Provide the [x, y] coordinate of the cell's center where the given text is located.  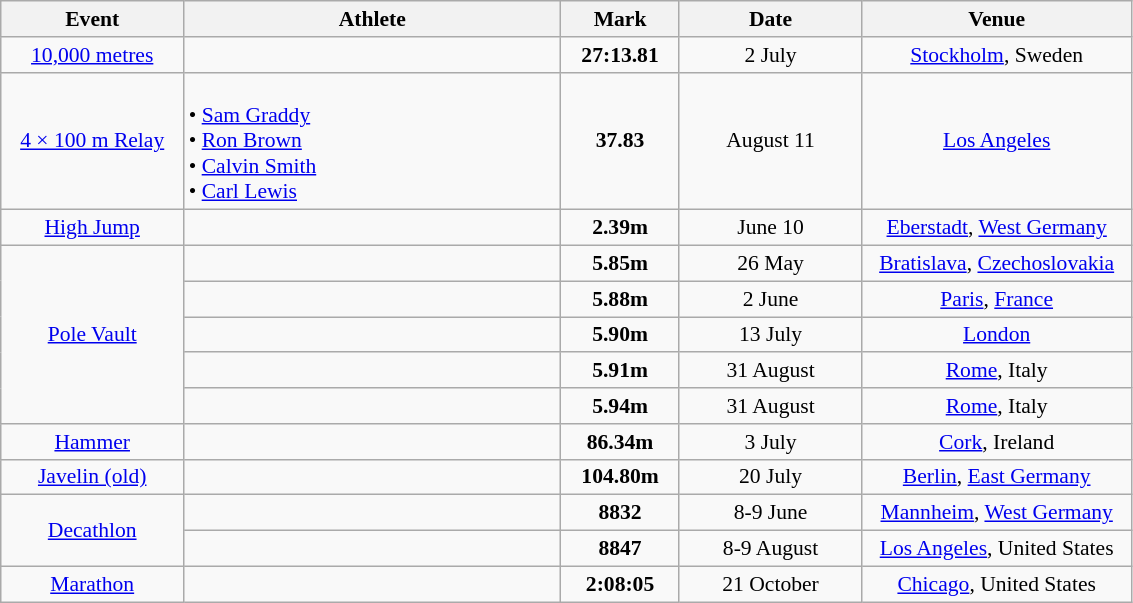
Mark [620, 19]
Berlin, East Germany [996, 477]
5.94m [620, 406]
June 10 [770, 228]
10,000 metres [92, 55]
Bratislava, Czechoslovakia [996, 264]
August 11 [770, 141]
8-9 August [770, 549]
Athlete [372, 19]
5.85m [620, 264]
Eberstadt, West Germany [996, 228]
8-9 June [770, 513]
86.34m [620, 442]
8847 [620, 549]
104.80m [620, 477]
5.88m [620, 299]
High Jump [92, 228]
13 July [770, 335]
Los Angeles, United States [996, 549]
26 May [770, 264]
27:13.81 [620, 55]
Date [770, 19]
Stockholm, Sweden [996, 55]
Venue [996, 19]
5.90m [620, 335]
21 October [770, 584]
2 July [770, 55]
London [996, 335]
37.83 [620, 141]
• Sam Graddy• Ron Brown• Calvin Smith• Carl Lewis [372, 141]
Event [92, 19]
Marathon [92, 584]
20 July [770, 477]
Hammer [92, 442]
2 June [770, 299]
5.91m [620, 371]
Los Angeles [996, 141]
4 × 100 m Relay [92, 141]
Chicago, United States [996, 584]
Decathlon [92, 530]
8832 [620, 513]
Mannheim, West Germany [996, 513]
Cork, Ireland [996, 442]
2.39m [620, 228]
2:08:05 [620, 584]
3 July [770, 442]
Pole Vault [92, 335]
Paris, France [996, 299]
Javelin (old) [92, 477]
